Identify which cell holds the provided text, then report its [X, Y] central coordinate. 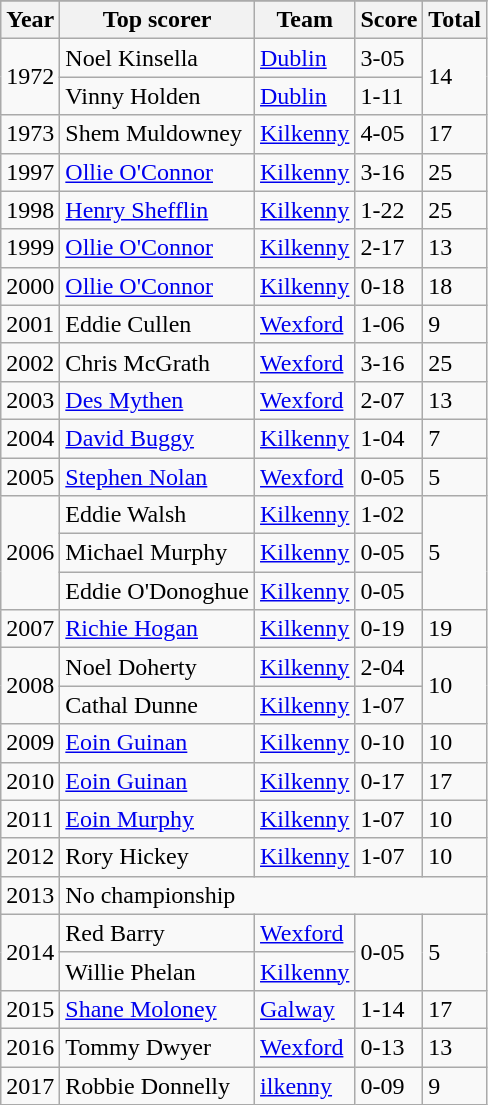
0-09 [389, 1085]
2003 [30, 400]
Willie Phelan [158, 971]
1999 [30, 248]
1-06 [389, 324]
Tommy Dwyer [158, 1047]
2-04 [389, 667]
0-10 [389, 743]
Rory Hickey [158, 857]
1973 [30, 134]
Eddie Walsh [158, 515]
0-18 [389, 286]
2001 [30, 324]
1972 [30, 77]
Stephen Nolan [158, 477]
ilkenny [305, 1085]
2012 [30, 857]
2005 [30, 477]
Vinny Holden [158, 96]
Shem Muldowney [158, 134]
3-05 [389, 58]
2015 [30, 1009]
2017 [30, 1085]
2006 [30, 553]
1-14 [389, 1009]
2011 [30, 819]
14 [455, 77]
2014 [30, 952]
Red Barry [158, 933]
2013 [30, 895]
0-19 [389, 629]
Des Mythen [158, 400]
Noel Doherty [158, 667]
18 [455, 286]
2009 [30, 743]
Eddie Cullen [158, 324]
Henry Shefflin [158, 210]
Score [389, 20]
2000 [30, 286]
Shane Moloney [158, 1009]
0-13 [389, 1047]
David Buggy [158, 438]
4-05 [389, 134]
Galway [305, 1009]
Noel Kinsella [158, 58]
2-17 [389, 248]
Year [30, 20]
2010 [30, 781]
19 [455, 629]
Total [455, 20]
2007 [30, 629]
Team [305, 20]
2-07 [389, 400]
1-22 [389, 210]
Chris McGrath [158, 362]
Richie Hogan [158, 629]
2008 [30, 686]
1-11 [389, 96]
Michael Murphy [158, 553]
1998 [30, 210]
1-04 [389, 438]
2002 [30, 362]
Cathal Dunne [158, 705]
2016 [30, 1047]
Eddie O'Donoghue [158, 591]
1-02 [389, 515]
No championship [274, 895]
7 [455, 438]
Robbie Donnelly [158, 1085]
1997 [30, 172]
Eoin Murphy [158, 819]
Top scorer [158, 20]
0-17 [389, 781]
2004 [30, 438]
